Extract the [x, y] coordinate from the center of the cell holding the provided text.  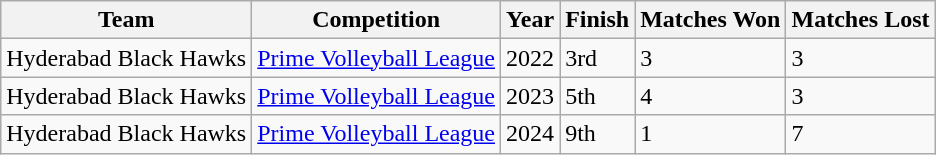
Team [126, 20]
7 [860, 134]
Matches Lost [860, 20]
1 [710, 134]
Year [530, 20]
2024 [530, 134]
Competition [376, 20]
9th [598, 134]
3rd [598, 58]
4 [710, 96]
Matches Won [710, 20]
5th [598, 96]
2023 [530, 96]
Finish [598, 20]
2022 [530, 58]
